Search for the cell housing the specified text and yield its (x, y) center coordinate. 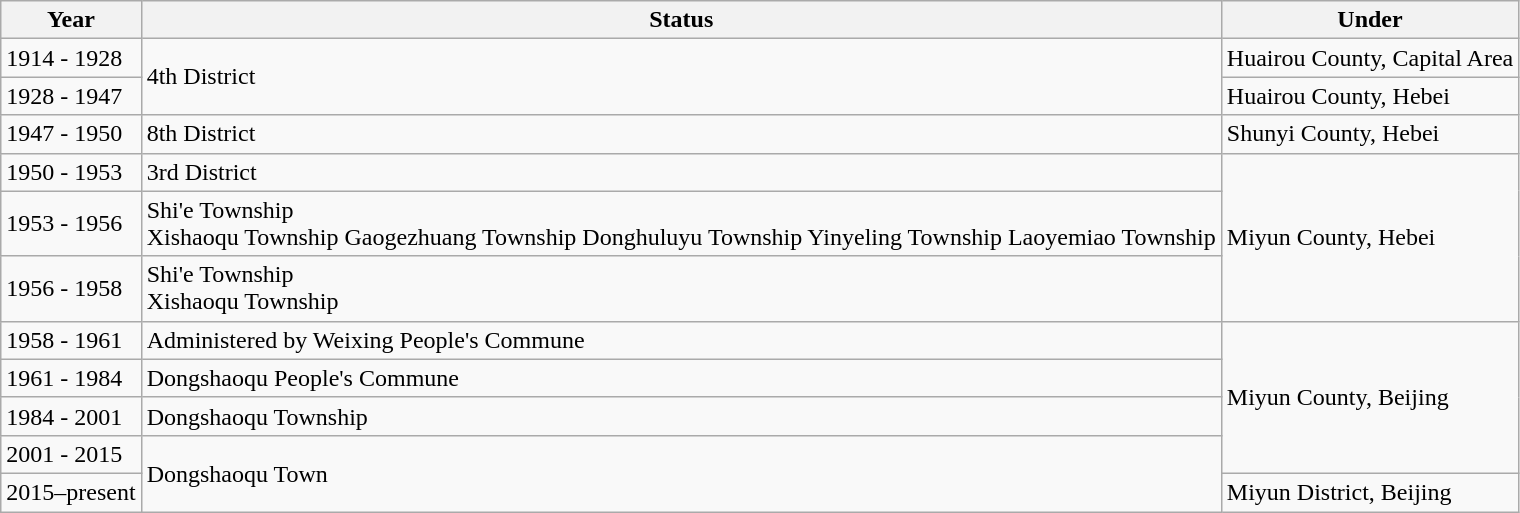
8th District (681, 134)
4th District (681, 77)
2001 - 2015 (71, 454)
1950 - 1953 (71, 172)
1956 - 1958 (71, 288)
2015–present (71, 492)
1958 - 1961 (71, 340)
Miyun County, Beijing (1370, 397)
1984 - 2001 (71, 416)
Administered by Weixing People's Commune (681, 340)
1953 - 1956 (71, 224)
Huairou County, Capital Area (1370, 58)
Shi'e TownshipXishaoqu Township Gaogezhuang Township Donghuluyu Township Yinyeling Township Laoyemiao Township (681, 224)
1947 - 1950 (71, 134)
Under (1370, 20)
Shi'e TownshipXishaoqu Township (681, 288)
1928 - 1947 (71, 96)
Shunyi County, Hebei (1370, 134)
Year (71, 20)
Status (681, 20)
Miyun County, Hebei (1370, 237)
3rd District (681, 172)
Dongshaoqu People's Commune (681, 378)
1914 - 1928 (71, 58)
Dongshaoqu Township (681, 416)
Miyun District, Beijing (1370, 492)
1961 - 1984 (71, 378)
Huairou County, Hebei (1370, 96)
Dongshaoqu Town (681, 473)
